Identify which cell holds the provided text, then report its [X, Y] central coordinate. 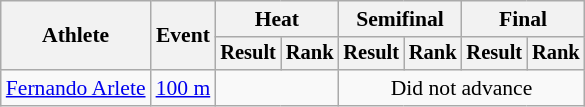
100 m [184, 88]
Did not advance [461, 88]
Athlete [76, 36]
Event [184, 36]
Final [524, 19]
Semifinal [400, 19]
Fernando Arlete [76, 88]
Heat [276, 19]
